Capture the cell that displays the provided text and extract its (X, Y) central coordinate. 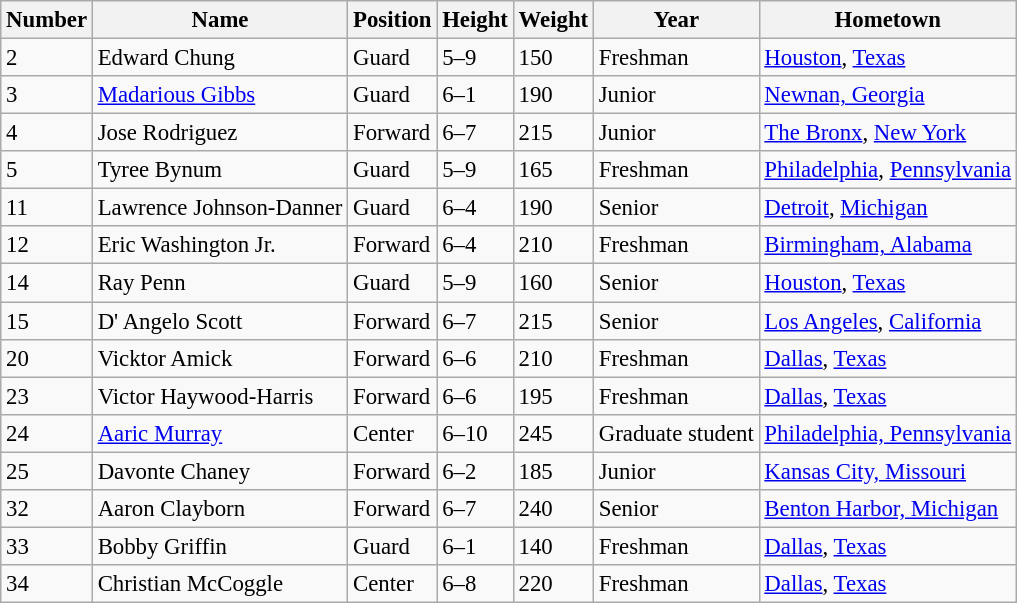
185 (553, 471)
Kansas City, Missouri (888, 471)
Birmingham, Alabama (888, 245)
Year (676, 20)
The Bronx, New York (888, 133)
240 (553, 509)
25 (47, 471)
20 (47, 358)
Benton Harbor, Michigan (888, 509)
D' Angelo Scott (220, 321)
Victor Haywood-Harris (220, 396)
Detroit, Michigan (888, 208)
23 (47, 396)
Number (47, 20)
Graduate student (676, 433)
Tyree Bynum (220, 170)
Christian McCoggle (220, 584)
140 (553, 546)
33 (47, 546)
Position (392, 20)
Lawrence Johnson-Danner (220, 208)
6–2 (475, 471)
5 (47, 170)
245 (553, 433)
6–10 (475, 433)
11 (47, 208)
Bobby Griffin (220, 546)
4 (47, 133)
Jose Rodriguez (220, 133)
Weight (553, 20)
Height (475, 20)
3 (47, 95)
Aaric Murray (220, 433)
34 (47, 584)
14 (47, 283)
32 (47, 509)
Aaron Clayborn (220, 509)
Hometown (888, 20)
Newnan, Georgia (888, 95)
12 (47, 245)
15 (47, 321)
Eric Washington Jr. (220, 245)
Edward Chung (220, 58)
Vicktor Amick (220, 358)
220 (553, 584)
6–8 (475, 584)
Name (220, 20)
195 (553, 396)
150 (553, 58)
Davonte Chaney (220, 471)
165 (553, 170)
160 (553, 283)
Ray Penn (220, 283)
Madarious Gibbs (220, 95)
24 (47, 433)
Los Angeles, California (888, 321)
2 (47, 58)
